Return [x, y] of the center of cell containing provided text 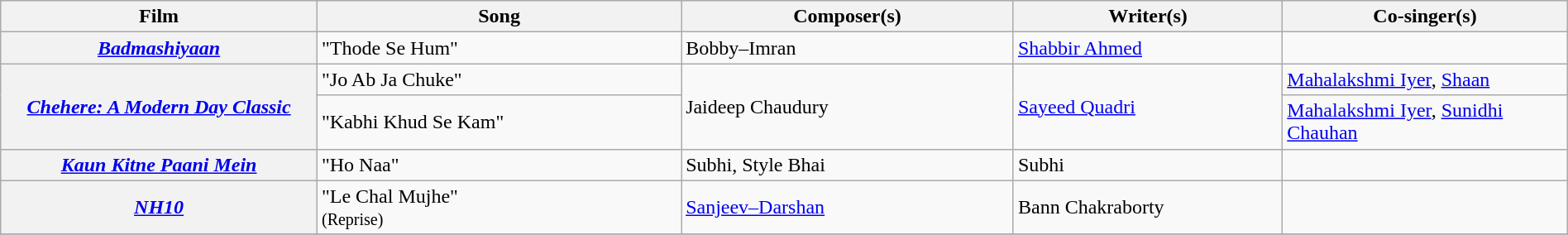
"Le Chal Mujhe"(Reprise) [499, 207]
"Jo Ab Ja Chuke" [499, 79]
Subhi, Style Bhai [848, 165]
Mahalakshmi Iyer, Sunidhi Chauhan [1425, 122]
Co-singer(s) [1425, 17]
"Kabhi Khud Se Kam" [499, 122]
Mahalakshmi Iyer, Shaan [1425, 79]
"Ho Naa" [499, 165]
Sanjeev–Darshan [848, 207]
NH10 [159, 207]
Composer(s) [848, 17]
Chehere: A Modern Day Classic [159, 106]
Shabbir Ahmed [1148, 48]
Jaideep Chaudury [848, 106]
Sayeed Quadri [1148, 106]
Kaun Kitne Paani Mein [159, 165]
"Thode Se Hum" [499, 48]
Song [499, 17]
Subhi [1148, 165]
Film [159, 17]
Bann Chakraborty [1148, 207]
Writer(s) [1148, 17]
Badmashiyaan [159, 48]
Bobby–Imran [848, 48]
